Extract the (X, Y) coordinate from the center of the cell holding the provided text.  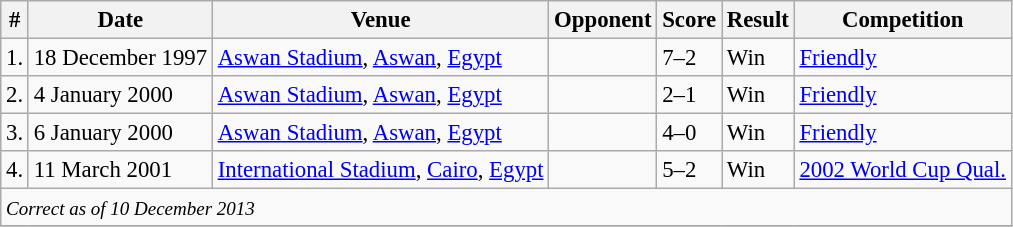
2. (15, 95)
Date (120, 20)
18 December 1997 (120, 58)
# (15, 20)
Score (690, 20)
Correct as of 10 December 2013 (506, 208)
International Stadium, Cairo, Egypt (380, 170)
Opponent (603, 20)
4–0 (690, 133)
5–2 (690, 170)
3. (15, 133)
Result (758, 20)
7–2 (690, 58)
4 January 2000 (120, 95)
2002 World Cup Qual. (902, 170)
4. (15, 170)
2–1 (690, 95)
6 January 2000 (120, 133)
1. (15, 58)
11 March 2001 (120, 170)
Venue (380, 20)
Competition (902, 20)
